Identify which cell holds the provided text, then report its [x, y] central coordinate. 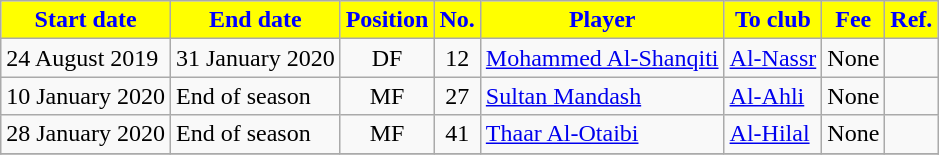
Mohammed Al-Shanqiti [602, 58]
DF [387, 58]
Thaar Al-Otaibi [602, 134]
Ref. [912, 20]
28 January 2020 [86, 134]
Al-Nassr [773, 58]
27 [457, 96]
No. [457, 20]
Position [387, 20]
41 [457, 134]
Start date [86, 20]
Al-Hilal [773, 134]
12 [457, 58]
24 August 2019 [86, 58]
31 January 2020 [255, 58]
Al-Ahli [773, 96]
End date [255, 20]
Player [602, 20]
To club [773, 20]
Fee [854, 20]
10 January 2020 [86, 96]
Sultan Mandash [602, 96]
